From the cell containing the given text, extract its center point as (X, Y) coordinate. 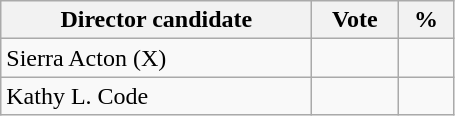
Sierra Acton (X) (156, 58)
% (426, 20)
Vote (355, 20)
Kathy L. Code (156, 96)
Director candidate (156, 20)
